Extract the [X, Y] coordinate from the center of the cell holding the provided text.  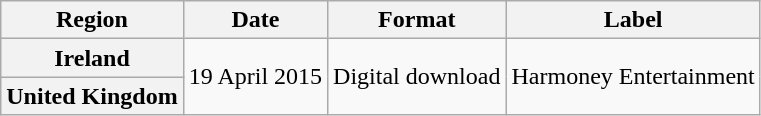
Date [255, 20]
19 April 2015 [255, 77]
Digital download [417, 77]
Harmoney Entertainment [633, 77]
Format [417, 20]
Region [92, 20]
Label [633, 20]
United Kingdom [92, 96]
Ireland [92, 58]
